Determine the (x, y) coordinate at the center of the cell enclosing the given text.  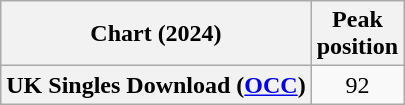
92 (357, 85)
Peak position (357, 34)
Chart (2024) (156, 34)
UK Singles Download (OCC) (156, 85)
